Pinpoint the cell where the given text exists, returning its (x, y) midpoint coordinate. 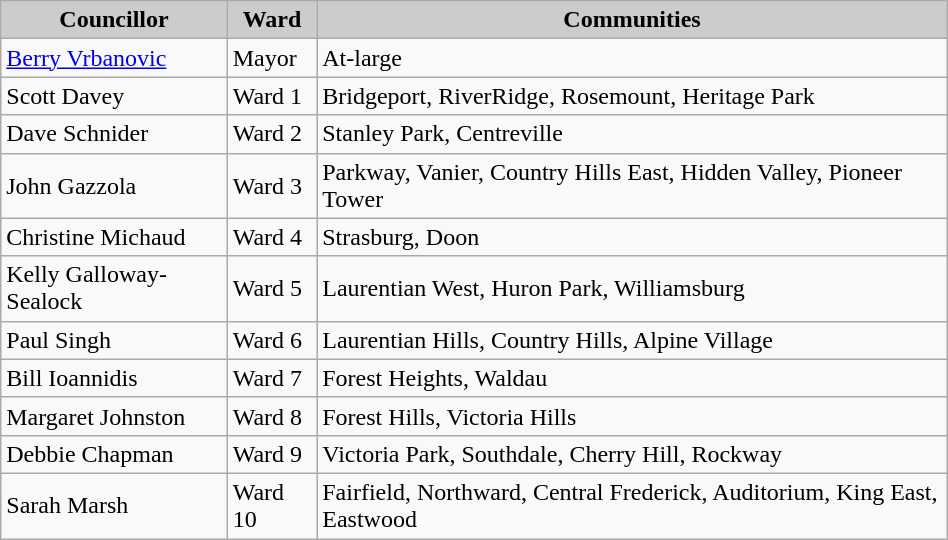
Ward (272, 20)
Ward 7 (272, 378)
Ward 2 (272, 134)
Ward 8 (272, 416)
Stanley Park, Centreville (632, 134)
Paul Singh (114, 340)
Victoria Park, Southdale, Cherry Hill, Rockway (632, 454)
Ward 1 (272, 96)
Forest Heights, Waldau (632, 378)
At-large (632, 58)
John Gazzola (114, 186)
Ward 9 (272, 454)
Ward 3 (272, 186)
Laurentian Hills, Country Hills, Alpine Village (632, 340)
Fairfield, Northward, Central Frederick, Auditorium, King East, Eastwood (632, 506)
Ward 5 (272, 288)
Kelly Galloway-Sealock (114, 288)
Mayor (272, 58)
Ward 6 (272, 340)
Bridgeport, RiverRidge, Rosemount, Heritage Park (632, 96)
Parkway, Vanier, Country Hills East, Hidden Valley, Pioneer Tower (632, 186)
Ward 4 (272, 237)
Dave Schnider (114, 134)
Debbie Chapman (114, 454)
Forest Hills, Victoria Hills (632, 416)
Ward 10 (272, 506)
Councillor (114, 20)
Laurentian West, Huron Park, Williamsburg (632, 288)
Bill Ioannidis (114, 378)
Communities (632, 20)
Christine Michaud (114, 237)
Berry Vrbanovic (114, 58)
Strasburg, Doon (632, 237)
Scott Davey (114, 96)
Sarah Marsh (114, 506)
Margaret Johnston (114, 416)
